Capture the cell that displays the provided text and extract its (X, Y) central coordinate. 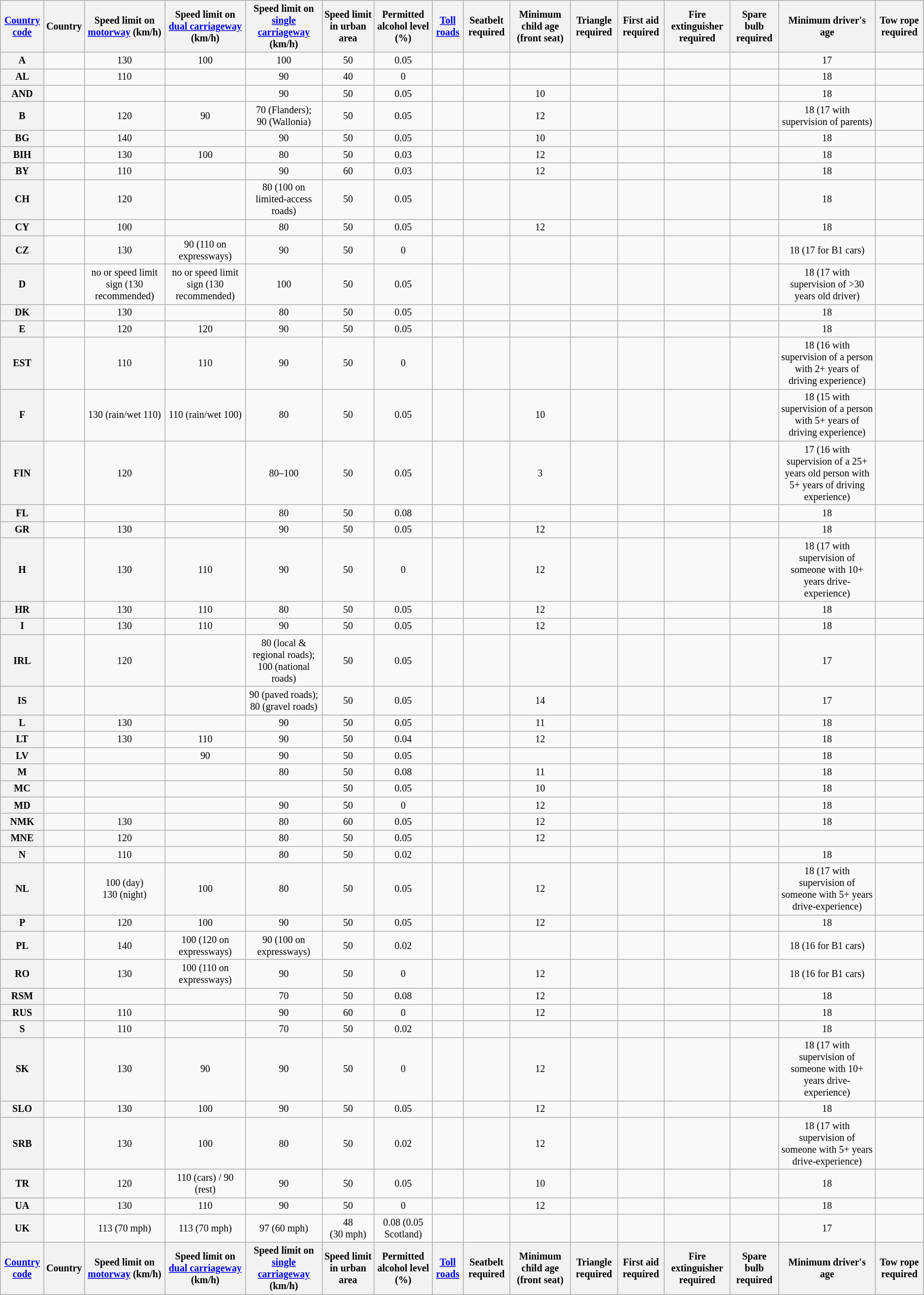
H (23, 570)
I (23, 626)
SLO (23, 1109)
N (23, 854)
80 (local & regional roads);100 (national roads) (284, 661)
70 (Flanders);90 (Wallonia) (284, 116)
EST (23, 363)
L (23, 723)
CH (23, 200)
SK (23, 1069)
97 (60 mph) (284, 1229)
NMK (23, 822)
100 (day)130 (night) (125, 889)
F (23, 415)
UA (23, 1206)
90 (110 on expressways) (205, 250)
100 (120 on expressways) (205, 945)
MNE (23, 839)
17 (16 with supervision of a 25+ years old person with 5+ years of driving experience) (827, 474)
D (23, 284)
48 (30 mph) (348, 1229)
18 (17 with supervision of parents) (827, 116)
3 (541, 474)
MD (23, 805)
110 (cars) / 90 (rest) (205, 1183)
0.04 (403, 739)
AND (23, 94)
14 (541, 701)
RSM (23, 996)
FIN (23, 474)
M (23, 773)
BIH (23, 155)
LV (23, 756)
80–100 (284, 474)
130 (rain/wet 110) (125, 415)
A (23, 61)
GR (23, 530)
90 (100 on expressways) (284, 945)
18 (17 for B1 cars) (827, 250)
IS (23, 701)
HR (23, 609)
CZ (23, 250)
E (23, 329)
MC (23, 789)
UK (23, 1229)
LT (23, 739)
FL (23, 513)
AL (23, 77)
TR (23, 1183)
P (23, 923)
100 (110 on expressways) (205, 974)
CY (23, 227)
18 (15 with supervision of a person with 5+ years of driving experience) (827, 415)
B (23, 116)
0.08 (0.05 Scotland) (403, 1229)
BG (23, 138)
18 (17 with supervision of >30 years old driver) (827, 284)
DK (23, 313)
90 (paved roads); 80 (gravel roads) (284, 701)
110 (rain/wet 100) (205, 415)
BY (23, 171)
80 (100 on limited-access roads) (284, 200)
S (23, 1029)
NL (23, 889)
18 (16 with supervision of a person with 2+ years of driving experience) (827, 363)
40 (348, 77)
IRL (23, 661)
PL (23, 945)
SRB (23, 1144)
RO (23, 974)
RUS (23, 1013)
